Determine the [x, y] coordinate at the center of the cell enclosing the given text.  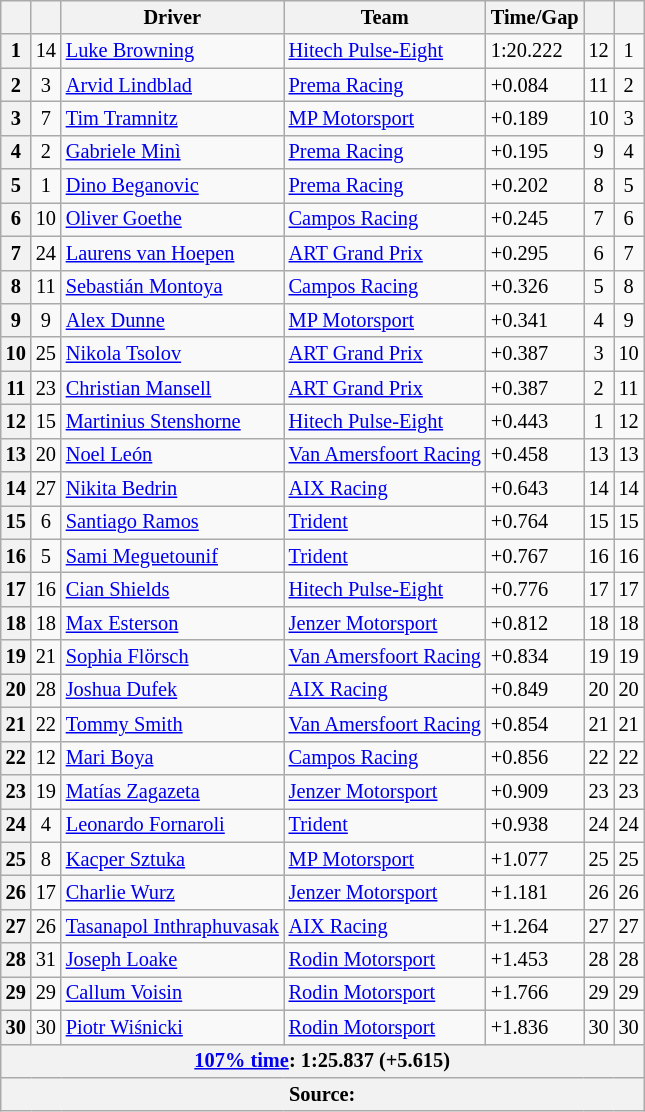
Source: [322, 1094]
+0.643 [535, 489]
+0.245 [535, 219]
Alex Dunne [172, 320]
Dino Beganovic [172, 186]
+0.195 [535, 152]
+0.764 [535, 522]
Piotr Wiśnicki [172, 1027]
+1.264 [535, 926]
Santiago Ramos [172, 522]
+0.909 [535, 791]
+0.189 [535, 118]
+1.836 [535, 1027]
Gabriele Minì [172, 152]
+0.295 [535, 253]
Cian Shields [172, 589]
+0.776 [535, 589]
Max Esterson [172, 623]
Oliver Goethe [172, 219]
Mari Boya [172, 758]
+0.767 [535, 556]
Arvid Lindblad [172, 85]
Tim Tramnitz [172, 118]
Sebastián Montoya [172, 287]
Tommy Smith [172, 724]
+1.077 [535, 859]
+0.202 [535, 186]
1:20.222 [535, 51]
Nikita Bedrin [172, 489]
Kacper Sztuka [172, 859]
+0.938 [535, 825]
Matías Zagazeta [172, 791]
Leonardo Fornaroli [172, 825]
+0.834 [535, 657]
+0.854 [535, 724]
Tasanapol Inthraphuvasak [172, 926]
Laurens van Hoepen [172, 253]
Joshua Dufek [172, 690]
+0.812 [535, 623]
+1.453 [535, 960]
+0.443 [535, 421]
107% time: 1:25.837 (+5.615) [322, 1061]
Nikola Tsolov [172, 354]
31 [46, 960]
Driver [172, 17]
+0.458 [535, 455]
Christian Mansell [172, 388]
Sami Meguetounif [172, 556]
Team [385, 17]
+1.766 [535, 993]
+0.341 [535, 320]
+0.849 [535, 690]
+0.856 [535, 758]
Time/Gap [535, 17]
Luke Browning [172, 51]
+0.084 [535, 85]
Sophia Flörsch [172, 657]
Charlie Wurz [172, 892]
Joseph Loake [172, 960]
Callum Voisin [172, 993]
+1.181 [535, 892]
+0.326 [535, 287]
Noel León [172, 455]
Martinius Stenshorne [172, 421]
